Locate the cell with the specified text and output its [x, y] center coordinate. 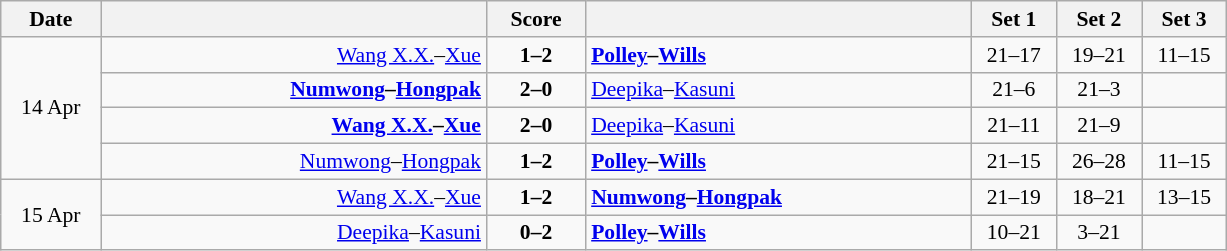
18–21 [1098, 197]
19–21 [1098, 55]
3–21 [1098, 233]
26–28 [1098, 162]
Set 2 [1098, 19]
21–11 [1014, 126]
Set 3 [1184, 19]
10–21 [1014, 233]
21–17 [1014, 55]
0–2 [536, 233]
21–6 [1014, 90]
Date [51, 19]
13–15 [1184, 197]
15 Apr [51, 214]
21–19 [1014, 197]
Score [536, 19]
Set 1 [1014, 19]
21–15 [1014, 162]
21–3 [1098, 90]
14 Apr [51, 108]
21–9 [1098, 126]
